Capture the cell that displays the provided text and extract its [X, Y] central coordinate. 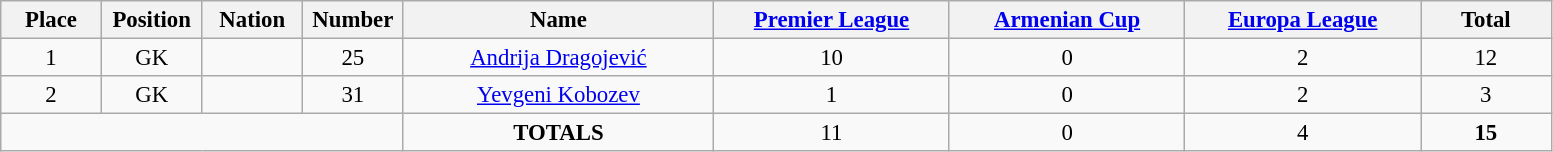
Position [152, 20]
11 [832, 133]
12 [1486, 58]
10 [832, 58]
Europa League [1303, 20]
Name [558, 20]
Yevgeni Kobozev [558, 95]
15 [1486, 133]
3 [1486, 95]
Total [1486, 20]
Armenian Cup [1067, 20]
TOTALS [558, 133]
Andrija Dragojević [558, 58]
4 [1303, 133]
Number [354, 20]
Place [52, 20]
31 [354, 95]
Nation [252, 20]
25 [354, 58]
Premier League [832, 20]
